Locate the cell with the specified text and output its [x, y] center coordinate. 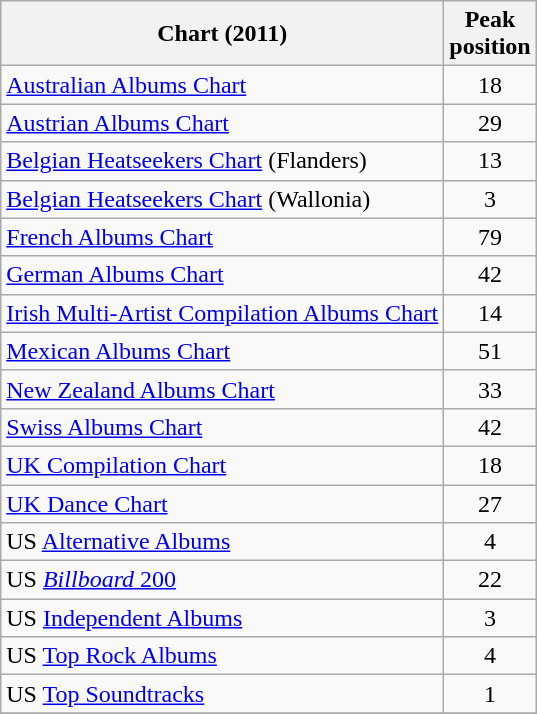
Chart (2011) [222, 34]
US Independent Albums [222, 618]
Australian Albums Chart [222, 85]
US Alternative Albums [222, 542]
27 [490, 503]
Belgian Heatseekers Chart (Wallonia) [222, 199]
Peakposition [490, 34]
22 [490, 580]
Belgian Heatseekers Chart (Flanders) [222, 161]
French Albums Chart [222, 237]
14 [490, 313]
79 [490, 237]
US Billboard 200 [222, 580]
German Albums Chart [222, 275]
UK Compilation Chart [222, 465]
1 [490, 694]
51 [490, 351]
Austrian Albums Chart [222, 123]
29 [490, 123]
US Top Soundtracks [222, 694]
13 [490, 161]
Irish Multi-Artist Compilation Albums Chart [222, 313]
New Zealand Albums Chart [222, 389]
Mexican Albums Chart [222, 351]
US Top Rock Albums [222, 656]
33 [490, 389]
Swiss Albums Chart [222, 427]
UK Dance Chart [222, 503]
